Search for the cell housing the specified text and yield its [X, Y] center coordinate. 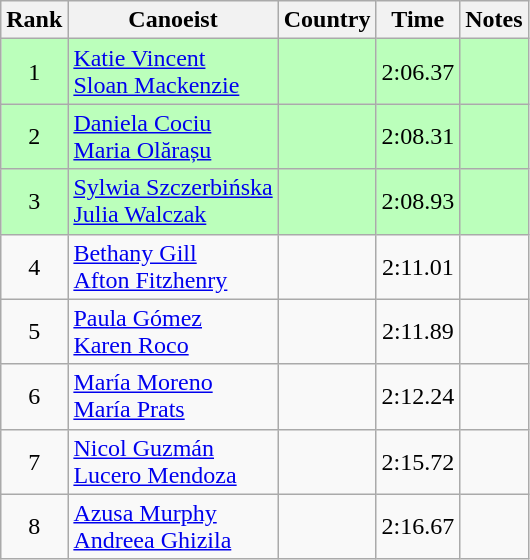
6 [34, 396]
1 [34, 72]
2 [34, 136]
2:06.37 [418, 72]
2:16.67 [418, 526]
Country [327, 20]
Time [418, 20]
2:11.01 [418, 266]
Bethany GillAfton Fitzhenry [173, 266]
3 [34, 202]
2:08.93 [418, 202]
2:12.24 [418, 396]
5 [34, 332]
Notes [494, 20]
2:08.31 [418, 136]
Katie VincentSloan Mackenzie [173, 72]
Rank [34, 20]
Daniela CociuMaria Olărașu [173, 136]
María MorenoMaría Prats [173, 396]
8 [34, 526]
4 [34, 266]
Paula GómezKaren Roco [173, 332]
Nicol GuzmánLucero Mendoza [173, 462]
7 [34, 462]
2:15.72 [418, 462]
2:11.89 [418, 332]
Canoeist [173, 20]
Azusa MurphyAndreea Ghizila [173, 526]
Sylwia SzczerbińskaJulia Walczak [173, 202]
